Determine the (X, Y) coordinate at the center of the cell enclosing the given text.  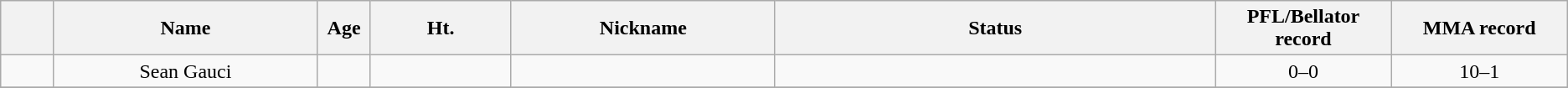
Sean Gauci (186, 71)
Status (995, 28)
Name (186, 28)
Ht. (441, 28)
Nickname (643, 28)
MMA record (1479, 28)
Age (343, 28)
10–1 (1479, 71)
PFL/Bellator record (1303, 28)
0–0 (1303, 71)
